Scan for the cell matching the given text and deliver its (x, y) coordinate at center. 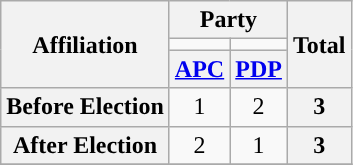
Party (228, 20)
Total (319, 44)
APC (199, 69)
Affiliation (86, 44)
PDP (259, 69)
Before Election (86, 107)
After Election (86, 145)
